Search for the cell housing the specified text and yield its [x, y] center coordinate. 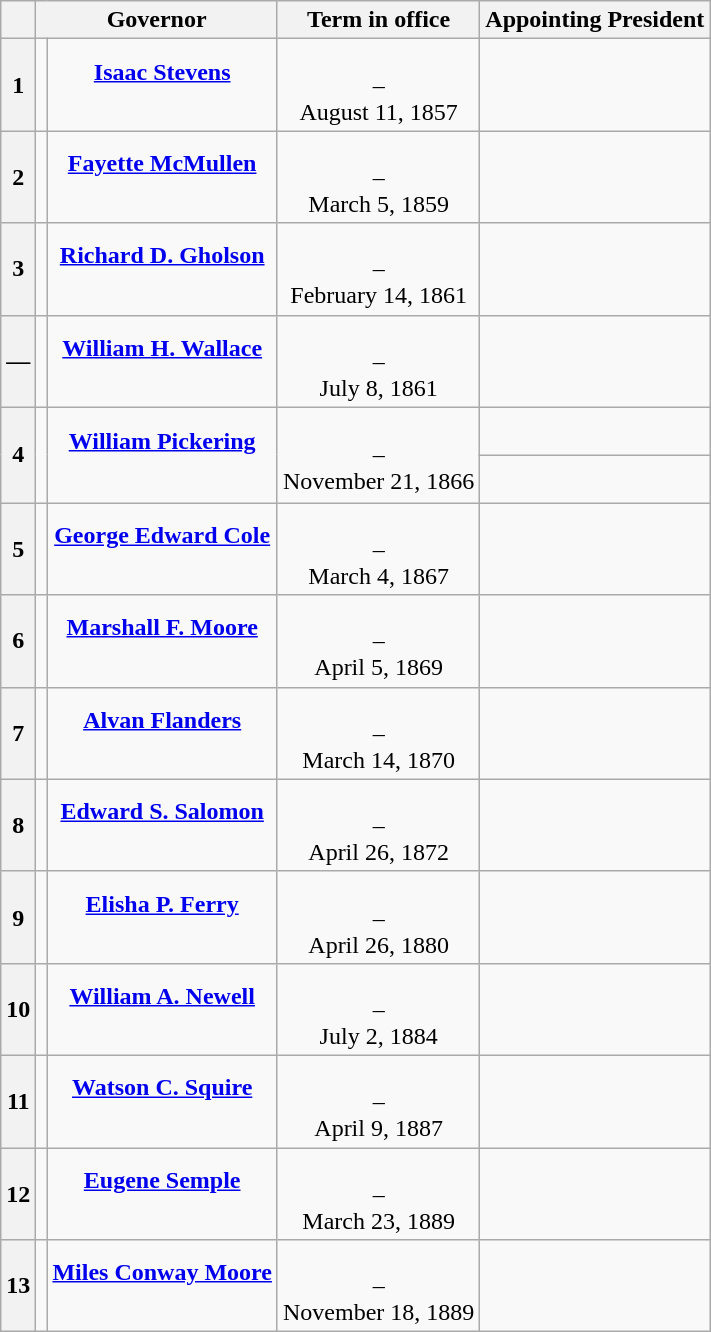
Edward S. Salomon [162, 825]
1 [18, 85]
9 [18, 917]
George Edward Cole [162, 549]
11 [18, 1101]
William A. Newell [162, 1009]
–April 5, 1869 [378, 641]
12 [18, 1194]
William H. Wallace [162, 361]
–March 23, 1889 [378, 1194]
Marshall F. Moore [162, 641]
Appointing President [595, 20]
Isaac Stevens [162, 85]
Eugene Semple [162, 1194]
7 [18, 733]
4 [18, 455]
–April 26, 1880 [378, 917]
— [18, 361]
Miles Conway Moore [162, 1286]
Watson C. Squire [162, 1101]
–August 11, 1857 [378, 85]
–July 2, 1884 [378, 1009]
3 [18, 269]
–March 4, 1867 [378, 549]
Elisha P. Ferry [162, 917]
–November 18, 1889 [378, 1286]
–April 9, 1887 [378, 1101]
2 [18, 177]
Alvan Flanders [162, 733]
–March 14, 1870 [378, 733]
10 [18, 1009]
–November 21, 1866 [378, 455]
8 [18, 825]
6 [18, 641]
Term in office [378, 20]
Fayette McMullen [162, 177]
13 [18, 1286]
–March 5, 1859 [378, 177]
Governor [157, 20]
–July 8, 1861 [378, 361]
–April 26, 1872 [378, 825]
5 [18, 549]
William Pickering [162, 455]
–February 14, 1861 [378, 269]
Richard D. Gholson [162, 269]
